Capture the cell that displays the provided text and extract its (x, y) central coordinate. 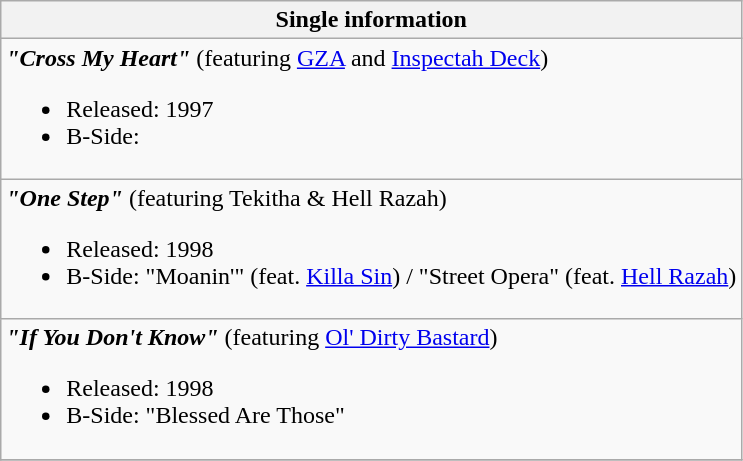
"One Step" (featuring Tekitha & Hell Razah)Released: 1998B-Side: "Moanin'" (feat. Killa Sin) / "Street Opera" (feat. Hell Razah) (372, 249)
"Cross My Heart" (featuring GZA and Inspectah Deck)Released: 1997B-Side: (372, 109)
"If You Don't Know" (featuring Ol' Dirty Bastard)Released: 1998B-Side: "Blessed Are Those" (372, 389)
Single information (372, 20)
